Find where the given text appears and provide that cell's center as [x, y] coordinate. 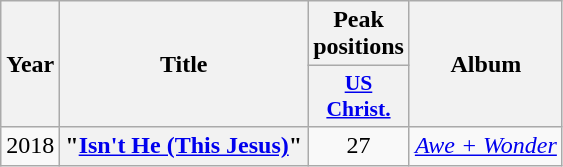
Year [30, 64]
Peakpositions [359, 34]
Title [184, 64]
Album [486, 64]
USChrist. [359, 96]
2018 [30, 146]
Awe + Wonder [486, 146]
"Isn't He (This Jesus)" [184, 146]
27 [359, 146]
